Extract the (X, Y) coordinate from the center of the cell holding the provided text.  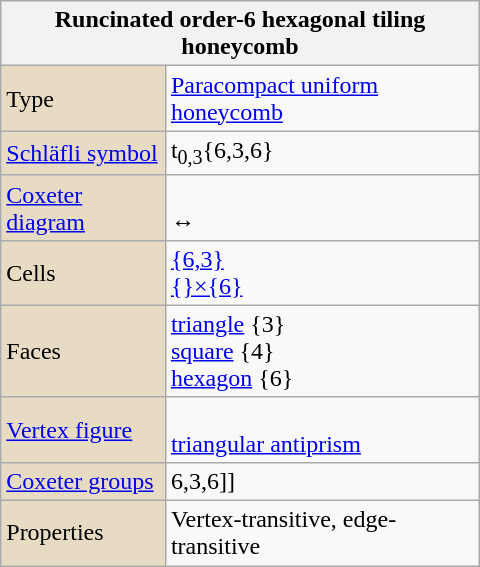
↔ (322, 208)
Vertex-transitive, edge-transitive (322, 534)
Coxeter groups (84, 481)
triangle {3}square {4}hexagon {6} (322, 351)
Cells (84, 272)
Properties (84, 534)
Faces (84, 351)
Paracompact uniform honeycomb (322, 98)
t0,3{6,3,6} (322, 153)
Coxeter diagram (84, 208)
Type (84, 98)
Vertex figure (84, 430)
{6,3} {}×{6} (322, 272)
6,3,6]] (322, 481)
Runcinated order-6 hexagonal tiling honeycomb (240, 34)
Schläfli symbol (84, 153)
triangular antiprism (322, 430)
